Determine the [X, Y] coordinate at the center of the cell enclosing the given text.  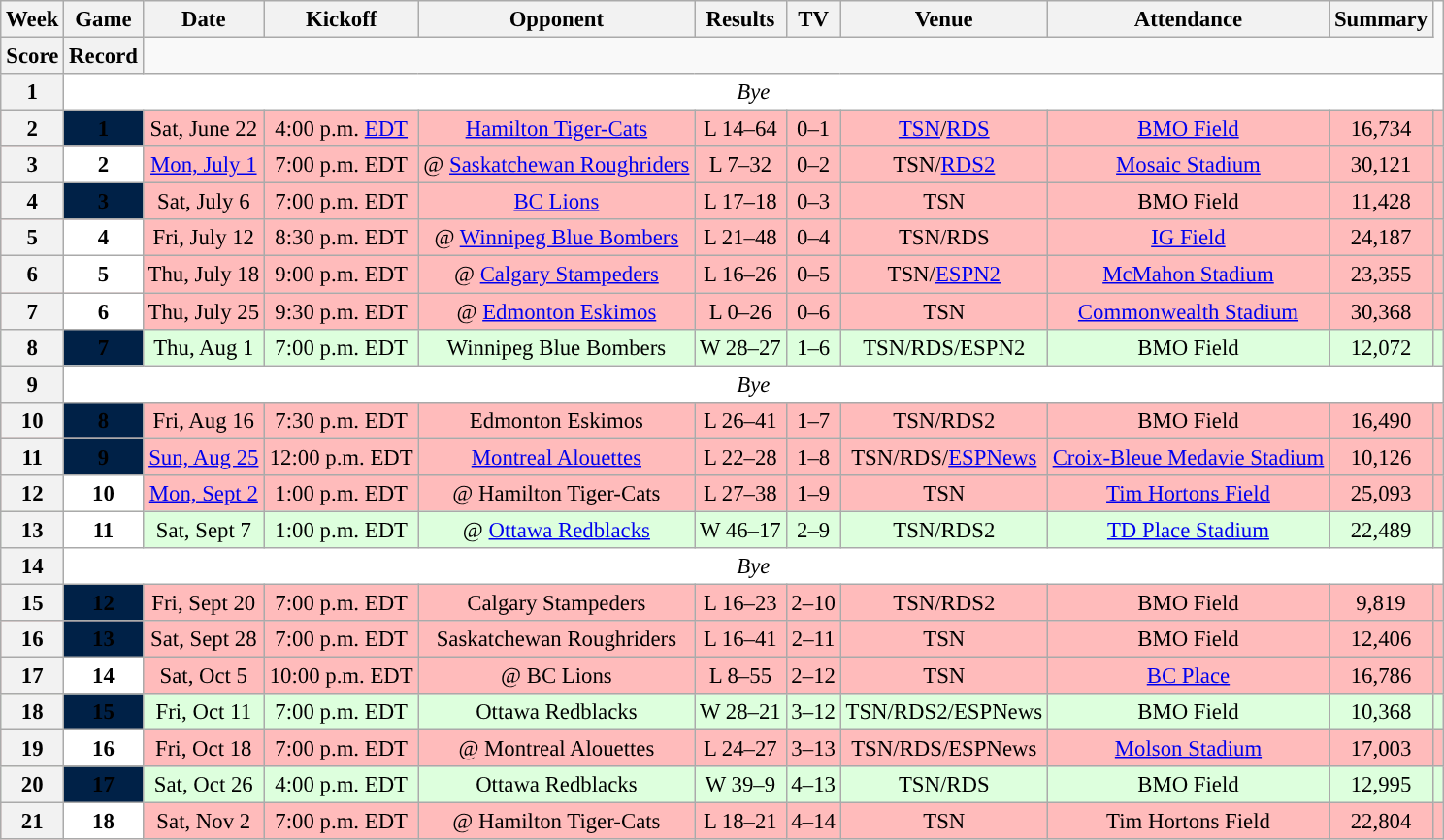
Opponent [557, 19]
Commonwealth Stadium [1188, 311]
L 24–27 [740, 749]
TD Place Stadium [1188, 530]
Sat, Sept 7 [204, 530]
1–8 [813, 457]
0–3 [813, 202]
Fri, Sept 20 [204, 602]
L 0–26 [740, 311]
23,355 [1382, 275]
8:30 p.m. EDT [342, 238]
Fri, Oct 18 [204, 749]
L 22–28 [740, 457]
L 17–18 [740, 202]
TSN/RDS/ESPN2 [943, 347]
17,003 [1382, 749]
11,428 [1382, 202]
L 16–26 [740, 275]
Kickoff [342, 19]
@ Edmonton Eskimos [557, 311]
3–13 [813, 749]
Thu, July 25 [204, 311]
Fri, Oct 11 [204, 712]
9,819 [1382, 602]
Fri, July 12 [204, 238]
Sat, Oct 26 [204, 785]
19 [33, 749]
21 [33, 822]
12,995 [1382, 785]
Fri, Aug 16 [204, 420]
0–1 [813, 129]
1–6 [813, 347]
16,490 [1382, 420]
10,126 [1382, 457]
20 [33, 785]
9:30 p.m. EDT [342, 311]
Sun, Aug 25 [204, 457]
Mosaic Stadium [1188, 165]
@ Winnipeg Blue Bombers [557, 238]
Attendance [1188, 19]
Mon, July 1 [204, 165]
L 14–64 [740, 129]
Sat, Sept 28 [204, 639]
TSN/RDS2/ESPNews [943, 712]
0–6 [813, 311]
7:30 p.m. EDT [342, 420]
9:00 p.m. EDT [342, 275]
1–7 [813, 420]
IG Field [1188, 238]
22,489 [1382, 530]
Molson Stadium [1188, 749]
Summary [1382, 19]
@ Calgary Stampeders [557, 275]
W 28–27 [740, 347]
16,786 [1382, 676]
L 27–38 [740, 494]
L 8–55 [740, 676]
22,804 [1382, 822]
Results [740, 19]
1–9 [813, 494]
TSN/ESPN2 [943, 275]
2–9 [813, 530]
12:00 p.m. EDT [342, 457]
Winnipeg Blue Bombers [557, 347]
Date [204, 19]
24,187 [1382, 238]
Hamilton Tiger-Cats [557, 129]
4–13 [813, 785]
BC Lions [557, 202]
@ Montreal Alouettes [557, 749]
2–10 [813, 602]
Montreal Alouettes [557, 457]
0–4 [813, 238]
16,734 [1382, 129]
L 21–48 [740, 238]
Sat, June 22 [204, 129]
Sat, Oct 5 [204, 676]
@ Saskatchewan Roughriders [557, 165]
BC Place [1188, 676]
10,368 [1382, 712]
12,072 [1382, 347]
Score [33, 56]
TV [813, 19]
4–14 [813, 822]
Croix-Bleue Medavie Stadium [1188, 457]
3–12 [813, 712]
Sat, Nov 2 [204, 822]
L 16–41 [740, 639]
25,093 [1382, 494]
Edmonton Eskimos [557, 420]
@ BC Lions [557, 676]
W 28–21 [740, 712]
L 16–23 [740, 602]
L 7–32 [740, 165]
W 46–17 [740, 530]
30,368 [1382, 311]
0–5 [813, 275]
Saskatchewan Roughriders [557, 639]
12,406 [1382, 639]
Venue [943, 19]
L 18–21 [740, 822]
@ Ottawa Redblacks [557, 530]
Week [33, 19]
30,121 [1382, 165]
Thu, Aug 1 [204, 347]
L 26–41 [740, 420]
Thu, July 18 [204, 275]
Calgary Stampeders [557, 602]
W 39–9 [740, 785]
Mon, Sept 2 [204, 494]
McMahon Stadium [1188, 275]
0–2 [813, 165]
Game [103, 19]
2–11 [813, 639]
10:00 p.m. EDT [342, 676]
Sat, July 6 [204, 202]
Record [103, 56]
2–12 [813, 676]
